From the cell containing the given text, extract its center point as [x, y] coordinate. 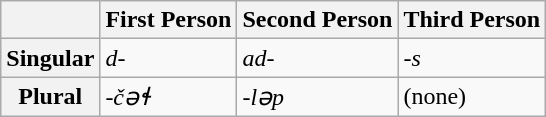
Second Person [318, 20]
-ləp [318, 97]
-s [472, 58]
Plural [50, 97]
Third Person [472, 20]
Singular [50, 58]
ad- [318, 58]
d- [168, 58]
-čəɬ [168, 97]
First Person [168, 20]
(none) [472, 97]
